Pinpoint the cell where the given text exists, returning its [X, Y] midpoint coordinate. 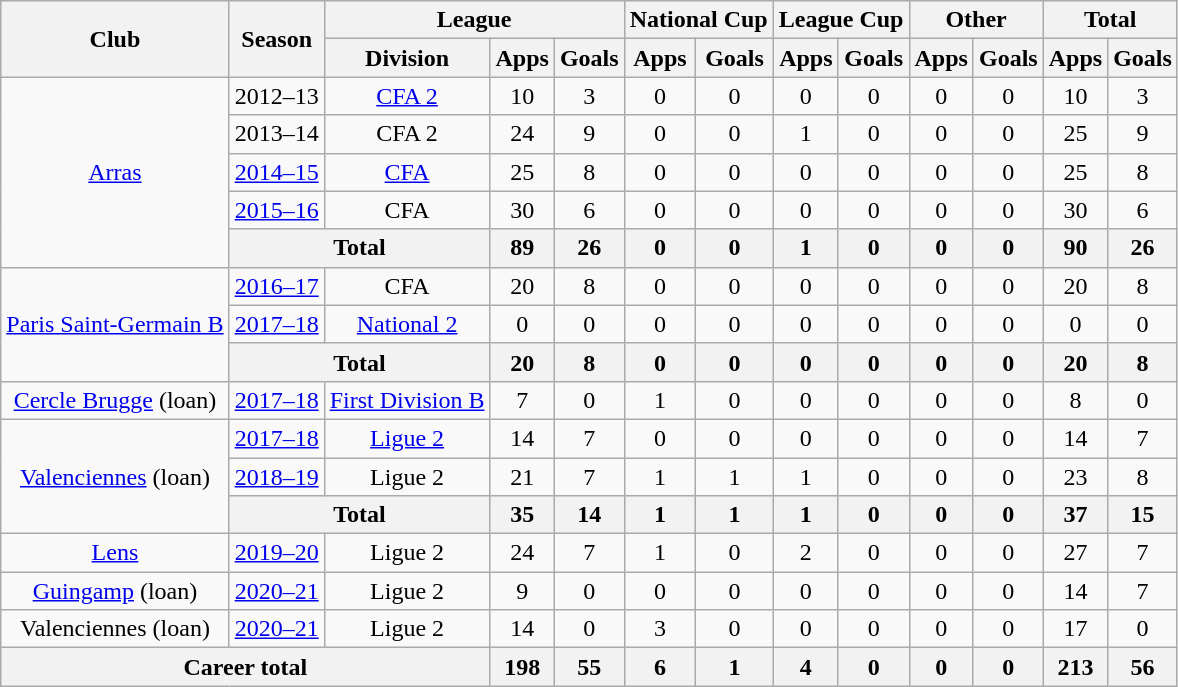
Division [407, 58]
56 [1143, 667]
2015–16 [276, 210]
15 [1143, 515]
2018–19 [276, 477]
Cercle Brugge (loan) [115, 400]
2014–15 [276, 172]
Club [115, 39]
21 [522, 477]
League [474, 20]
17 [1075, 629]
Arras [115, 172]
23 [1075, 477]
2013–14 [276, 134]
89 [522, 248]
2012–13 [276, 96]
4 [806, 667]
National Cup [698, 20]
55 [589, 667]
Guingamp (loan) [115, 591]
Career total [246, 667]
198 [522, 667]
Lens [115, 553]
Other [976, 20]
Season [276, 39]
90 [1075, 248]
213 [1075, 667]
27 [1075, 553]
37 [1075, 515]
35 [522, 515]
2019–20 [276, 553]
2016–17 [276, 286]
League Cup [841, 20]
Paris Saint-Germain B [115, 324]
First Division B [407, 400]
2 [806, 553]
National 2 [407, 324]
